Return the (X, Y) coordinate for the center point of the cell that contains the specified text.  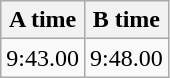
A time (43, 20)
9:48.00 (126, 58)
9:43.00 (43, 58)
B time (126, 20)
